Identify which cell holds the provided text, then report its (x, y) central coordinate. 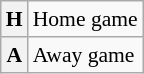
H (14, 19)
A (14, 55)
Home game (86, 19)
Away game (86, 55)
